Find where the given text appears and provide that cell's center as (x, y) coordinate. 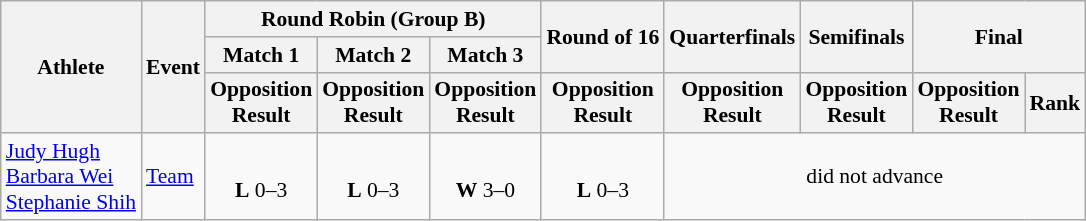
Final (998, 36)
Round Robin (Group B) (373, 19)
Match 1 (261, 55)
Semifinals (856, 36)
Round of 16 (602, 36)
Team (173, 178)
Quarterfinals (732, 36)
Athlete (71, 67)
Judy HughBarbara WeiStephanie Shih (71, 178)
Event (173, 67)
Match 2 (373, 55)
Rank (1056, 102)
W 3–0 (485, 178)
Match 3 (485, 55)
did not advance (874, 178)
